Find where the given text appears and provide that cell's center as [x, y] coordinate. 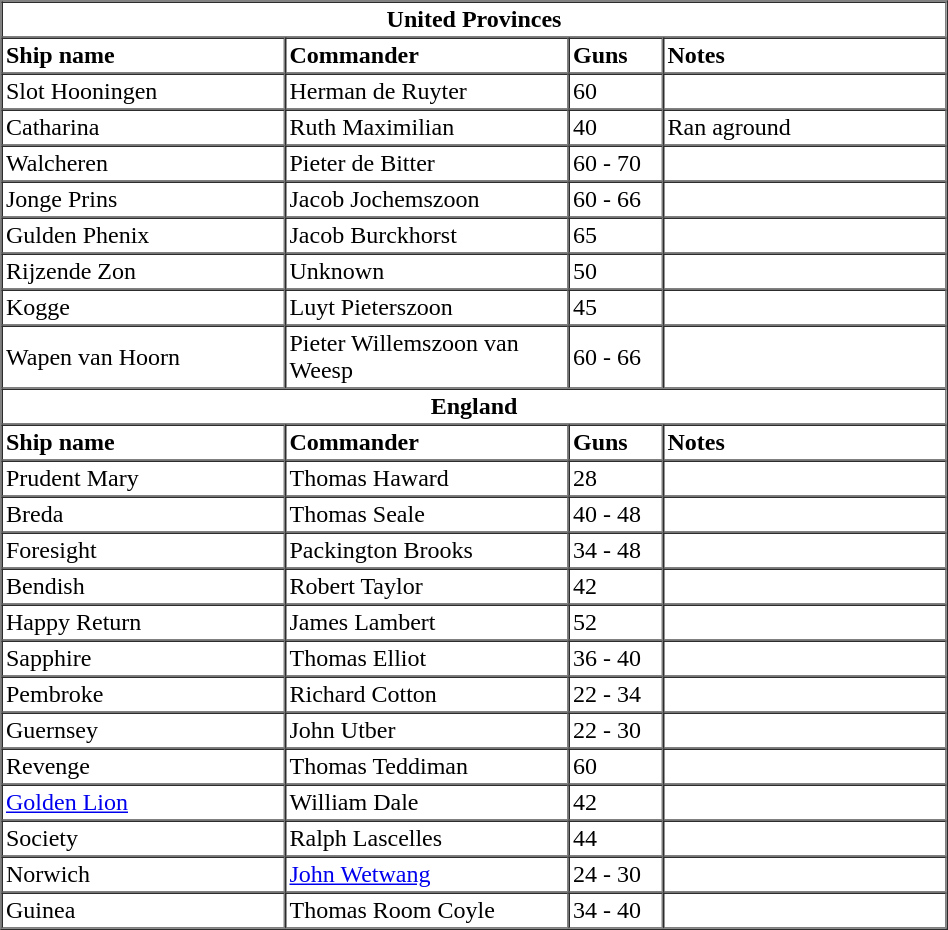
Packington Brooks [427, 550]
Jacob Burckhorst [427, 236]
Unknown [427, 272]
52 [615, 622]
Thomas Haward [427, 478]
James Lambert [427, 622]
Walcheren [144, 164]
Ruth Maximilian [427, 128]
40 [615, 128]
Guernsey [144, 730]
Thomas Room Coyle [427, 910]
Guinea [144, 910]
Revenge [144, 766]
Thomas Teddiman [427, 766]
Catharina [144, 128]
Jacob Jochemszoon [427, 200]
Ralph Lascelles [427, 838]
Breda [144, 514]
Wapen van Hoorn [144, 358]
Pieter de Bitter [427, 164]
Luyt Pieterszoon [427, 308]
Slot Hooningen [144, 92]
28 [615, 478]
Pembroke [144, 694]
Bendish [144, 586]
22 - 30 [615, 730]
Kogge [144, 308]
65 [615, 236]
William Dale [427, 802]
Golden Lion [144, 802]
Happy Return [144, 622]
Pieter Willemszoon van Weesp [427, 358]
Foresight [144, 550]
22 - 34 [615, 694]
Society [144, 838]
45 [615, 308]
Ran aground [805, 128]
John Wetwang [427, 874]
Robert Taylor [427, 586]
40 - 48 [615, 514]
Gulden Phenix [144, 236]
24 - 30 [615, 874]
Prudent Mary [144, 478]
John Utber [427, 730]
England [474, 406]
Thomas Seale [427, 514]
Richard Cotton [427, 694]
36 - 40 [615, 658]
60 - 70 [615, 164]
Norwich [144, 874]
44 [615, 838]
Jonge Prins [144, 200]
Sapphire [144, 658]
Rijzende Zon [144, 272]
Thomas Elliot [427, 658]
50 [615, 272]
Herman de Ruyter [427, 92]
United Provinces [474, 20]
34 - 40 [615, 910]
34 - 48 [615, 550]
